Return [x, y] of the center of cell containing provided text 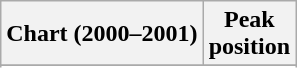
Chart (2000–2001) [102, 34]
Peakposition [249, 34]
